From the cell containing the given text, extract its center point as (X, Y) coordinate. 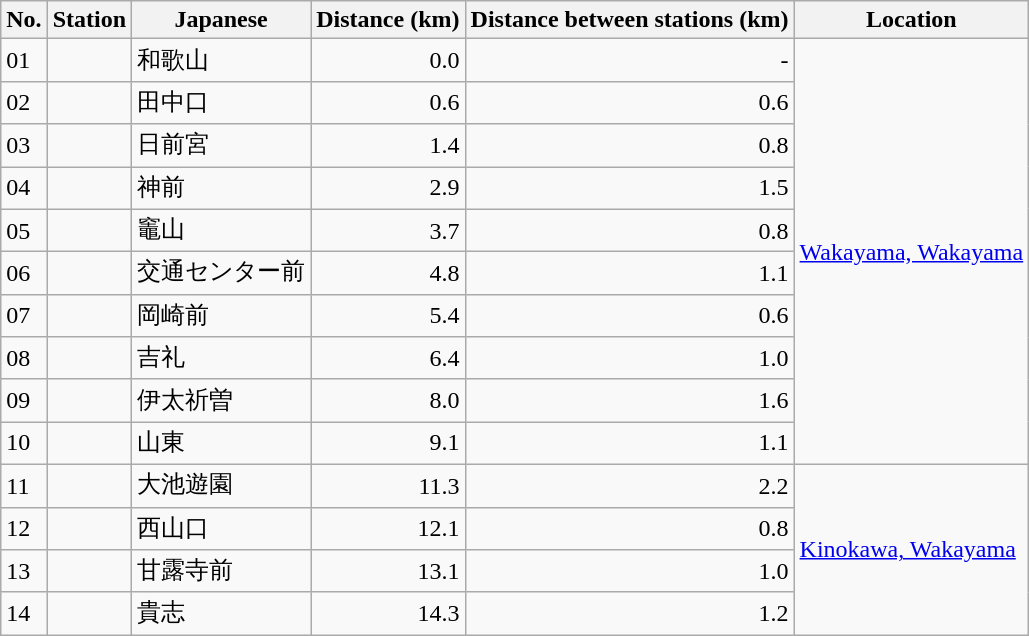
8.0 (388, 400)
甘露寺前 (222, 572)
Wakayama, Wakayama (912, 252)
Station (89, 20)
14 (24, 614)
田中口 (222, 102)
2.2 (630, 486)
1.4 (388, 146)
日前宮 (222, 146)
貴志 (222, 614)
3.7 (388, 230)
11.3 (388, 486)
03 (24, 146)
吉礼 (222, 358)
1.6 (630, 400)
04 (24, 188)
10 (24, 444)
神前 (222, 188)
01 (24, 60)
4.8 (388, 274)
13.1 (388, 572)
Kinokawa, Wakayama (912, 549)
13 (24, 572)
0.0 (388, 60)
Distance between stations (km) (630, 20)
09 (24, 400)
05 (24, 230)
岡崎前 (222, 316)
竈山 (222, 230)
大池遊園 (222, 486)
12.1 (388, 528)
- (630, 60)
Location (912, 20)
交通センター前 (222, 274)
Japanese (222, 20)
5.4 (388, 316)
No. (24, 20)
08 (24, 358)
伊太祈曽 (222, 400)
Distance (km) (388, 20)
1.5 (630, 188)
和歌山 (222, 60)
1.2 (630, 614)
07 (24, 316)
6.4 (388, 358)
山東 (222, 444)
14.3 (388, 614)
06 (24, 274)
9.1 (388, 444)
12 (24, 528)
西山口 (222, 528)
11 (24, 486)
02 (24, 102)
2.9 (388, 188)
